Extract the (X, Y) coordinate from the center of the cell holding the provided text.  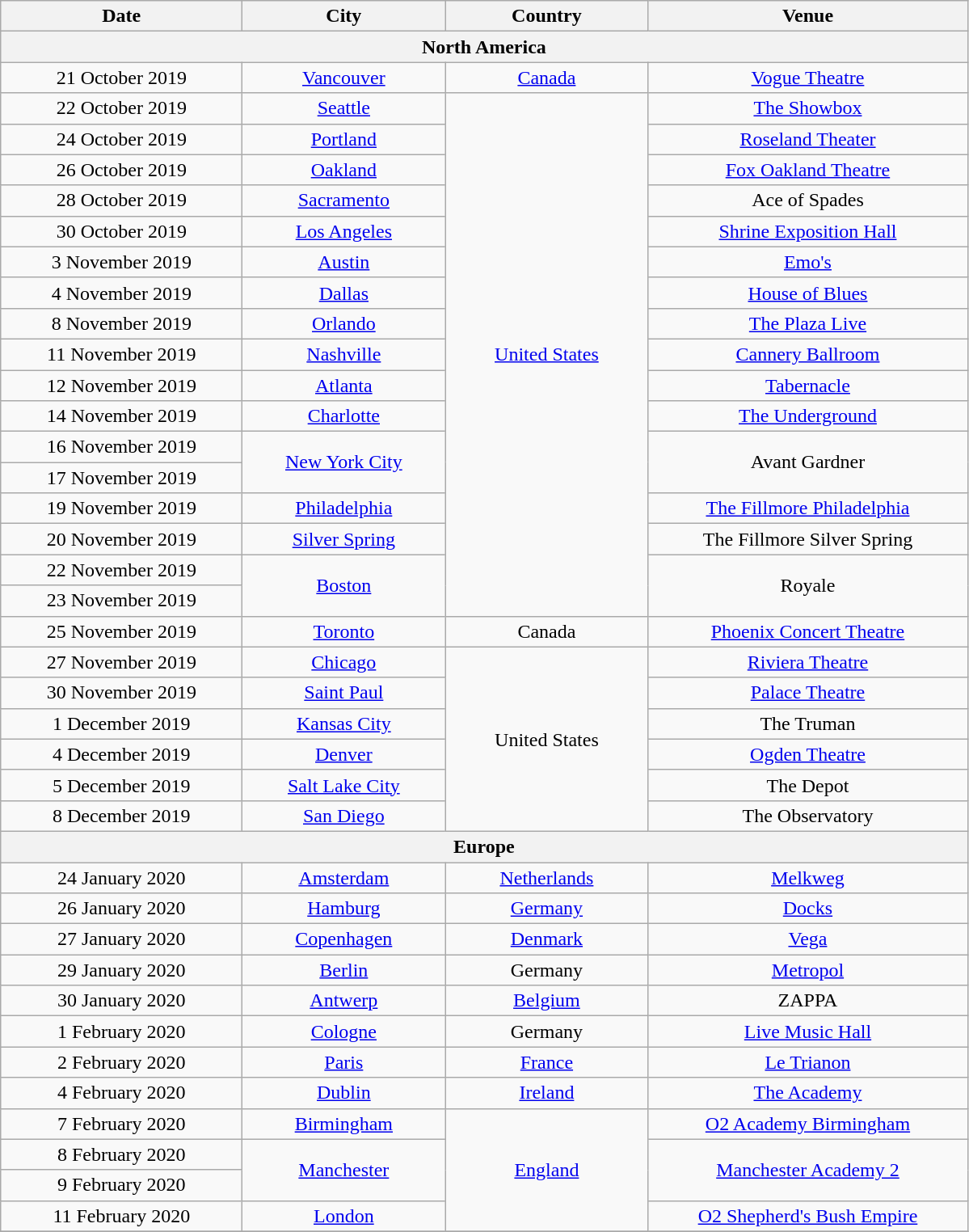
7 February 2020 (121, 1124)
London (344, 1216)
4 November 2019 (121, 293)
19 November 2019 (121, 508)
8 February 2020 (121, 1154)
Belgium (546, 1001)
9 February 2020 (121, 1185)
Chicago (344, 662)
24 January 2020 (121, 877)
House of Blues (808, 293)
22 October 2019 (121, 108)
The Fillmore Philadelphia (808, 508)
3 November 2019 (121, 262)
The Plaza Live (808, 323)
Dallas (344, 293)
Vancouver (344, 78)
11 February 2020 (121, 1216)
2 February 2020 (121, 1062)
Charlotte (344, 416)
Riviera Theatre (808, 662)
Antwerp (344, 1001)
Ace of Spades (808, 200)
24 October 2019 (121, 139)
Melkweg (808, 877)
Date (121, 16)
The Showbox (808, 108)
Fox Oakland Theatre (808, 170)
Phoenix Concert Theatre (808, 631)
17 November 2019 (121, 478)
Palace Theatre (808, 693)
30 November 2019 (121, 693)
Hamburg (344, 909)
O2 Academy Birmingham (808, 1124)
Royale (808, 585)
25 November 2019 (121, 631)
Manchester (344, 1170)
Shrine Exposition Hall (808, 231)
Tabernacle (808, 386)
29 January 2020 (121, 970)
28 October 2019 (121, 200)
The Academy (808, 1093)
Seattle (344, 108)
Toronto (344, 631)
Salt Lake City (344, 785)
Cannery Ballroom (808, 354)
1 December 2019 (121, 724)
12 November 2019 (121, 386)
Copenhagen (344, 939)
Paris (344, 1062)
Portland (344, 139)
Ireland (546, 1093)
22 November 2019 (121, 570)
5 December 2019 (121, 785)
Boston (344, 585)
Saint Paul (344, 693)
26 October 2019 (121, 170)
Europe (484, 846)
Silver Spring (344, 539)
Le Trianon (808, 1062)
City (344, 16)
O2 Shepherd's Bush Empire (808, 1216)
Denmark (546, 939)
Dublin (344, 1093)
27 November 2019 (121, 662)
Orlando (344, 323)
Roseland Theater (808, 139)
The Observatory (808, 816)
The Underground (808, 416)
Vogue Theatre (808, 78)
23 November 2019 (121, 601)
Oakland (344, 170)
New York City (344, 462)
Birmingham (344, 1124)
27 January 2020 (121, 939)
France (546, 1062)
Avant Gardner (808, 462)
Metropol (808, 970)
8 November 2019 (121, 323)
21 October 2019 (121, 78)
Docks (808, 909)
Austin (344, 262)
Cologne (344, 1032)
Berlin (344, 970)
Atlanta (344, 386)
The Depot (808, 785)
Emo's (808, 262)
Country (546, 16)
Sacramento (344, 200)
30 January 2020 (121, 1001)
16 November 2019 (121, 447)
8 December 2019 (121, 816)
30 October 2019 (121, 231)
Venue (808, 16)
4 February 2020 (121, 1093)
Ogden Theatre (808, 754)
Live Music Hall (808, 1032)
20 November 2019 (121, 539)
Philadelphia (344, 508)
Vega (808, 939)
North America (484, 47)
The Truman (808, 724)
Kansas City (344, 724)
Los Angeles (344, 231)
England (546, 1170)
Manchester Academy 2 (808, 1170)
ZAPPA (808, 1001)
San Diego (344, 816)
26 January 2020 (121, 909)
1 February 2020 (121, 1032)
4 December 2019 (121, 754)
Denver (344, 754)
Nashville (344, 354)
Amsterdam (344, 877)
The Fillmore Silver Spring (808, 539)
14 November 2019 (121, 416)
11 November 2019 (121, 354)
Netherlands (546, 877)
